Search for the cell housing the specified text and yield its (x, y) center coordinate. 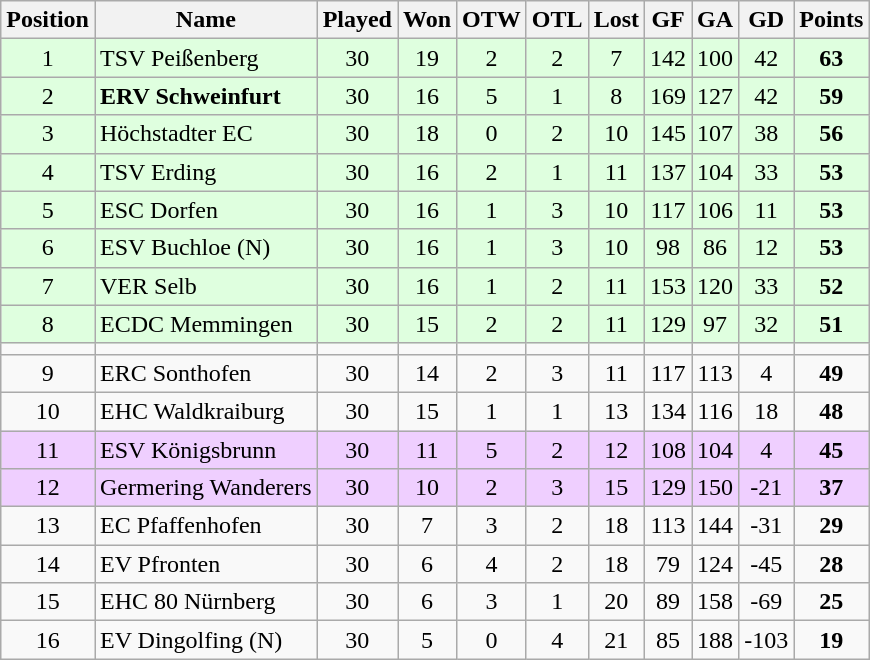
20 (616, 602)
51 (832, 324)
EC Pfaffenhofen (206, 526)
OTL (557, 20)
169 (668, 96)
29 (832, 526)
EHC Waldkraiburg (206, 411)
108 (668, 449)
145 (668, 134)
TSV Erding (206, 172)
188 (716, 640)
153 (668, 286)
9 (48, 373)
37 (832, 488)
89 (668, 602)
100 (716, 58)
107 (716, 134)
Played (357, 20)
52 (832, 286)
49 (832, 373)
38 (766, 134)
86 (716, 248)
25 (832, 602)
106 (716, 210)
28 (832, 564)
158 (716, 602)
134 (668, 411)
Germering Wanderers (206, 488)
-103 (766, 640)
59 (832, 96)
137 (668, 172)
ERV Schweinfurt (206, 96)
32 (766, 324)
124 (716, 564)
Points (832, 20)
144 (716, 526)
Name (206, 20)
ESC Dorfen (206, 210)
56 (832, 134)
Won (428, 20)
79 (668, 564)
150 (716, 488)
120 (716, 286)
Lost (616, 20)
GD (766, 20)
ERC Sonthofen (206, 373)
ESV Königsbrunn (206, 449)
98 (668, 248)
ECDC Memmingen (206, 324)
85 (668, 640)
-21 (766, 488)
Höchstadter EC (206, 134)
EV Dingolfing (N) (206, 640)
Position (48, 20)
OTW (492, 20)
GF (668, 20)
116 (716, 411)
TSV Peißenberg (206, 58)
EV Pfronten (206, 564)
97 (716, 324)
-31 (766, 526)
-69 (766, 602)
45 (832, 449)
21 (616, 640)
GA (716, 20)
EHC 80 Nürnberg (206, 602)
63 (832, 58)
142 (668, 58)
-45 (766, 564)
127 (716, 96)
ESV Buchloe (N) (206, 248)
VER Selb (206, 286)
48 (832, 411)
